Return the [x, y] coordinate for the center point of the cell that contains the specified text.  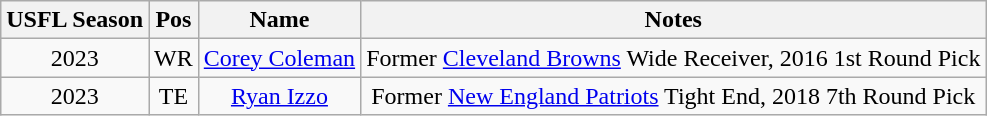
TE [174, 96]
Corey Coleman [279, 58]
WR [174, 58]
Pos [174, 20]
Former Cleveland Browns Wide Receiver, 2016 1st Round Pick [674, 58]
Former New England Patriots Tight End, 2018 7th Round Pick [674, 96]
Ryan Izzo [279, 96]
Name [279, 20]
USFL Season [75, 20]
Notes [674, 20]
